Pinpoint the cell where the given text exists, returning its (x, y) midpoint coordinate. 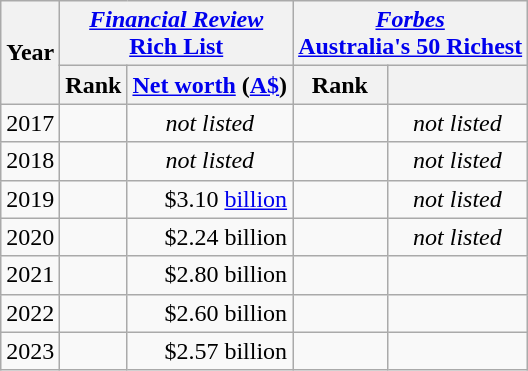
$2.24 billion (210, 237)
2022 (30, 313)
2017 (30, 123)
2019 (30, 199)
Financial ReviewRich List (176, 34)
2023 (30, 351)
Net worth (A$) (210, 85)
ForbesAustralia's 50 Richest (410, 34)
2018 (30, 161)
$3.10 billion (210, 199)
$2.80 billion (210, 275)
$2.60 billion (210, 313)
2021 (30, 275)
Year (30, 52)
2020 (30, 237)
$2.57 billion (210, 351)
